Locate the cell with the specified text and output its (X, Y) center coordinate. 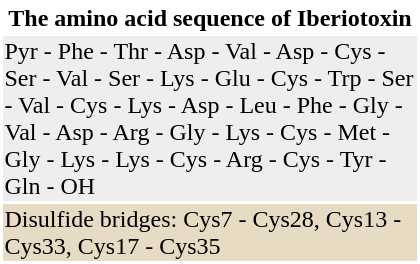
The amino acid sequence of Iberiotoxin (210, 18)
Disulfide bridges: Cys7 - Cys28, Cys13 - Cys33, Cys17 - Cys35 (210, 232)
